Scan for the cell matching the given text and deliver its (X, Y) coordinate at center. 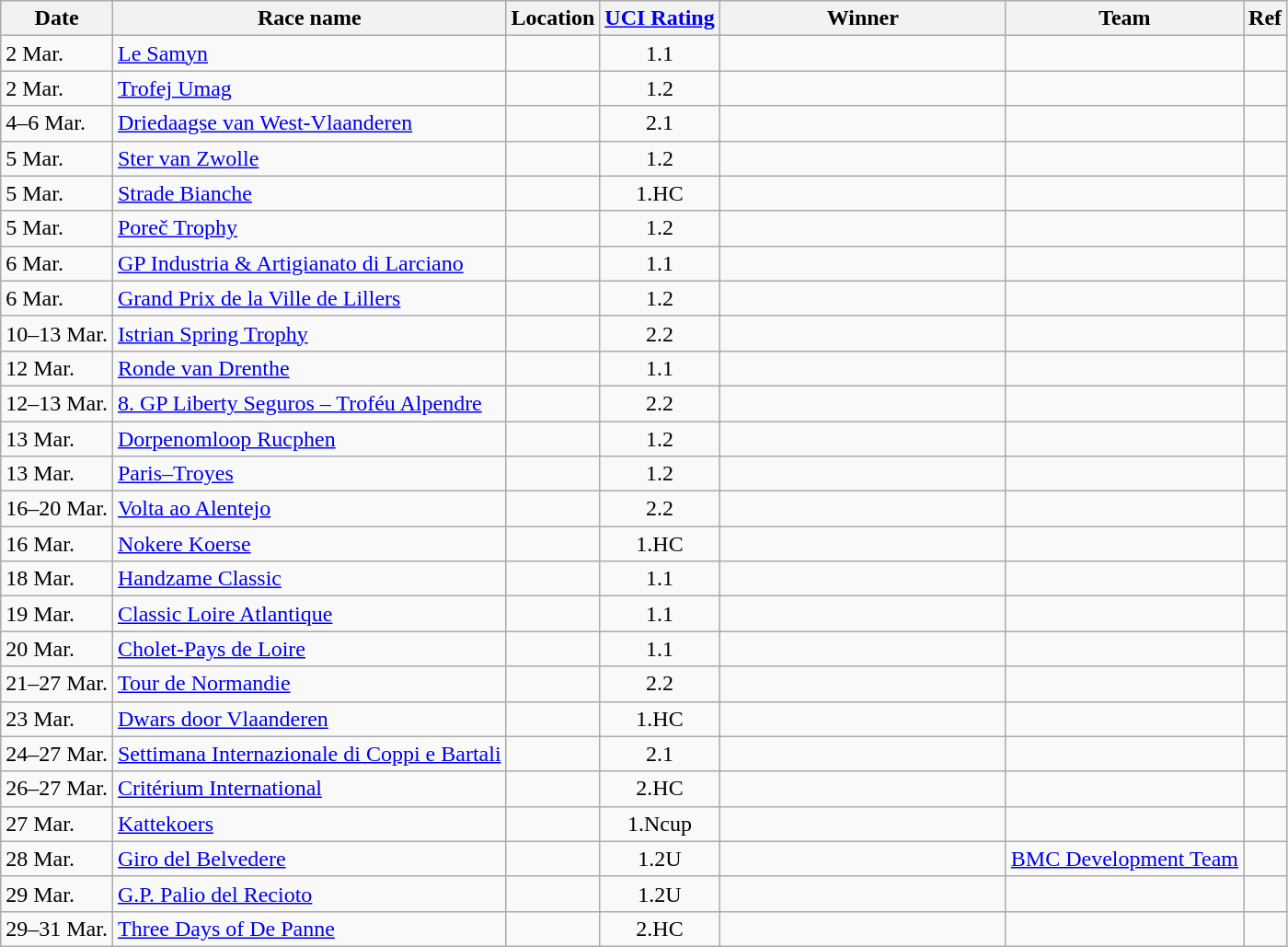
Settimana Internazionale di Coppi e Bartali (309, 754)
29 Mar. (57, 894)
18 Mar. (57, 579)
Nokere Koerse (309, 544)
Classic Loire Atlantique (309, 614)
G.P. Palio del Recioto (309, 894)
12 Mar. (57, 368)
Location (553, 18)
26–27 Mar. (57, 789)
Cholet-Pays de Loire (309, 649)
4–6 Mar. (57, 123)
8. GP Liberty Seguros – Troféu Alpendre (309, 403)
Ref (1266, 18)
1.Ncup (660, 824)
21–27 Mar. (57, 684)
Giro del Belvedere (309, 859)
Critérium International (309, 789)
Team (1124, 18)
Paris–Troyes (309, 474)
Ronde van Drenthe (309, 368)
Dwars door Vlaanderen (309, 719)
Kattekoers (309, 824)
GP Industria & Artigianato di Larciano (309, 263)
Three Days of De Panne (309, 929)
Volta ao Alentejo (309, 509)
24–27 Mar. (57, 754)
Strade Bianche (309, 193)
16–20 Mar. (57, 509)
BMC Development Team (1124, 859)
20 Mar. (57, 649)
Ster van Zwolle (309, 158)
UCI Rating (660, 18)
Le Samyn (309, 53)
12–13 Mar. (57, 403)
16 Mar. (57, 544)
29–31 Mar. (57, 929)
Poreč Trophy (309, 228)
Driedaagse van West-Vlaanderen (309, 123)
23 Mar. (57, 719)
Grand Prix de la Ville de Lillers (309, 298)
Dorpenomloop Rucphen (309, 439)
Handzame Classic (309, 579)
10–13 Mar. (57, 333)
Trofej Umag (309, 88)
Istrian Spring Trophy (309, 333)
Winner (863, 18)
27 Mar. (57, 824)
Tour de Normandie (309, 684)
Race name (309, 18)
28 Mar. (57, 859)
Date (57, 18)
19 Mar. (57, 614)
